Extract the (X, Y) coordinate from the center of the cell holding the provided text.  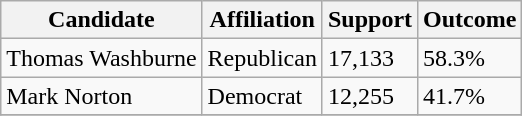
Affiliation (262, 20)
Support (370, 20)
12,255 (370, 96)
Outcome (470, 20)
Candidate (102, 20)
58.3% (470, 58)
Republican (262, 58)
Mark Norton (102, 96)
17,133 (370, 58)
41.7% (470, 96)
Democrat (262, 96)
Thomas Washburne (102, 58)
